From the cell containing the given text, extract its center point as [X, Y] coordinate. 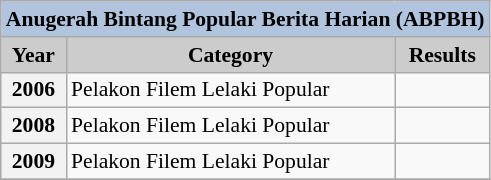
2008 [34, 126]
2006 [34, 90]
2009 [34, 162]
Results [442, 55]
Year [34, 55]
Category [230, 55]
Anugerah Bintang Popular Berita Harian (ABPBH) [246, 19]
